Extract the [X, Y] coordinate from the center of the cell holding the provided text.  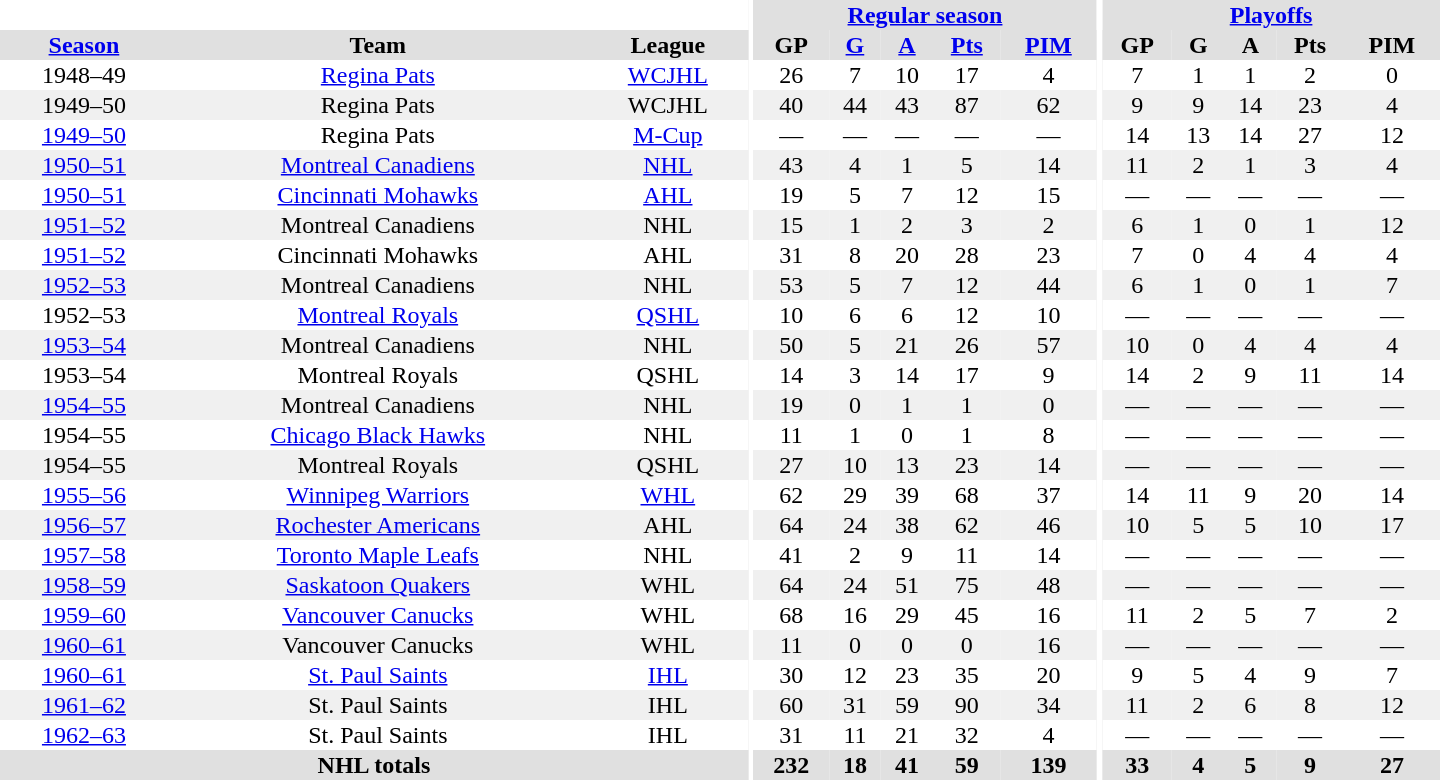
1956–57 [84, 525]
75 [967, 585]
37 [1049, 495]
Chicago Black Hawks [378, 435]
48 [1049, 585]
33 [1137, 765]
46 [1049, 525]
Winnipeg Warriors [378, 495]
28 [967, 255]
1961–62 [84, 705]
Playoffs [1271, 15]
Rochester Americans [378, 525]
87 [967, 105]
38 [907, 525]
Saskatoon Quakers [378, 585]
232 [792, 765]
35 [967, 675]
45 [967, 615]
1959–60 [84, 615]
NHL totals [374, 765]
90 [967, 705]
18 [855, 765]
39 [907, 495]
1957–58 [84, 555]
139 [1049, 765]
1948–49 [84, 75]
1962–63 [84, 735]
League [668, 45]
Season [84, 45]
40 [792, 105]
60 [792, 705]
Regular season [926, 15]
1955–56 [84, 495]
Toronto Maple Leafs [378, 555]
Team [378, 45]
50 [792, 345]
57 [1049, 345]
M-Cup [668, 135]
53 [792, 285]
30 [792, 675]
32 [967, 735]
51 [907, 585]
1958–59 [84, 585]
34 [1049, 705]
